Identify which cell holds the provided text, then report its [X, Y] central coordinate. 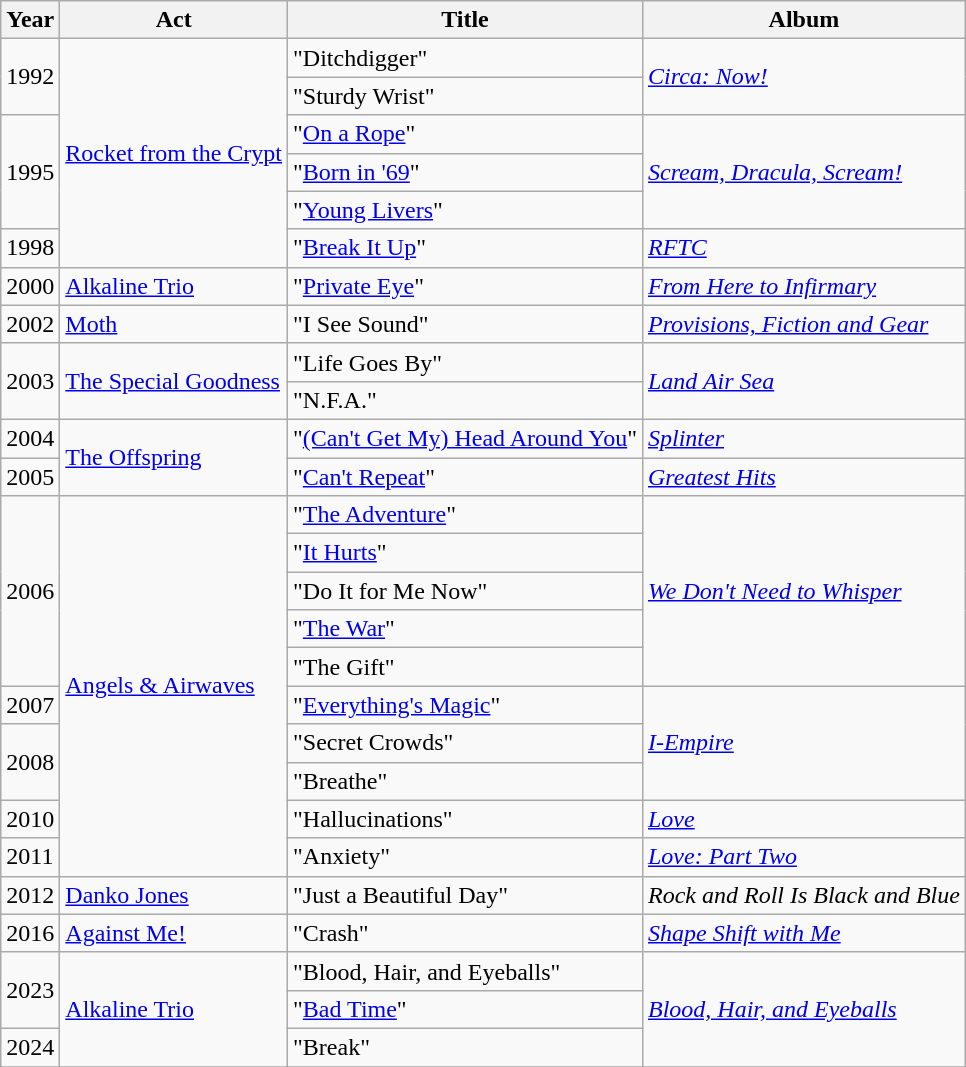
2016 [30, 933]
Angels & Airwaves [174, 686]
Provisions, Fiction and Gear [804, 324]
"Young Livers" [466, 210]
"I See Sound" [466, 324]
2005 [30, 477]
2006 [30, 591]
"Bad Time" [466, 1009]
2012 [30, 895]
"Just a Beautiful Day" [466, 895]
Rock and Roll Is Black and Blue [804, 895]
2000 [30, 286]
Moth [174, 324]
"Sturdy Wrist" [466, 96]
1995 [30, 172]
2002 [30, 324]
From Here to Infirmary [804, 286]
"Private Eye" [466, 286]
Against Me! [174, 933]
"(Can't Get My) Head Around You" [466, 438]
2008 [30, 762]
"It Hurts" [466, 553]
"Ditchdigger" [466, 58]
Album [804, 20]
"Break It Up" [466, 248]
RFTC [804, 248]
Rocket from the Crypt [174, 153]
"Break" [466, 1047]
"Born in '69" [466, 172]
"N.F.A." [466, 400]
"Do It for Me Now" [466, 591]
Title [466, 20]
We Don't Need to Whisper [804, 591]
Shape Shift with Me [804, 933]
The Special Goodness [174, 381]
Land Air Sea [804, 381]
Year [30, 20]
Danko Jones [174, 895]
Blood, Hair, and Eyeballs [804, 1009]
Greatest Hits [804, 477]
1998 [30, 248]
Scream, Dracula, Scream! [804, 172]
"Can't Repeat" [466, 477]
"Life Goes By" [466, 362]
1992 [30, 77]
2023 [30, 990]
Circa: Now! [804, 77]
Act [174, 20]
I-Empire [804, 743]
"On a Rope" [466, 134]
"The War" [466, 629]
"Hallucinations" [466, 819]
2007 [30, 705]
"Secret Crowds" [466, 743]
"Breathe" [466, 781]
"The Adventure" [466, 515]
2003 [30, 381]
Splinter [804, 438]
2010 [30, 819]
2011 [30, 857]
The Offspring [174, 457]
"Everything's Magic" [466, 705]
2004 [30, 438]
Love: Part Two [804, 857]
"Blood, Hair, and Eyeballs" [466, 971]
Love [804, 819]
2024 [30, 1047]
"Anxiety" [466, 857]
"The Gift" [466, 667]
"Crash" [466, 933]
